Output the (x, y) coordinate of the center of the cell containing the given text.  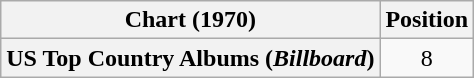
Position (427, 20)
Chart (1970) (190, 20)
8 (427, 58)
US Top Country Albums (Billboard) (190, 58)
